Identify which cell holds the provided text, then report its [x, y] central coordinate. 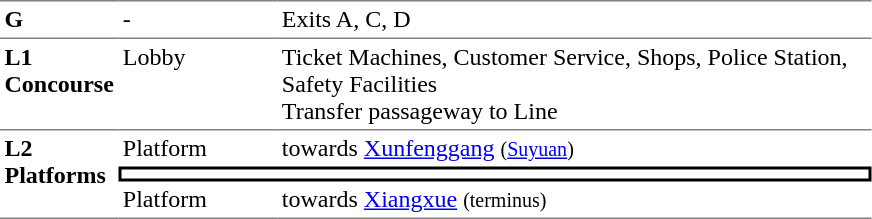
- [198, 19]
towards Xunfenggang (Suyuan) [574, 148]
G [59, 19]
Exits A, C, D [574, 19]
L1Concourse [59, 84]
Ticket Machines, Customer Service, Shops, Police Station, Safety FacilitiesTransfer passageway to Line [574, 84]
Platform [198, 148]
Lobby [198, 84]
L2Platforms [59, 174]
